Locate the cell with the specified text and output its (x, y) center coordinate. 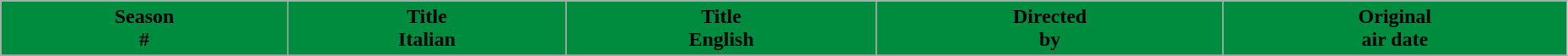
Title English (722, 29)
Directed by (1049, 29)
Title Italian (427, 29)
Original air date (1395, 29)
Season # (145, 29)
